Capture the cell that displays the provided text and extract its (x, y) central coordinate. 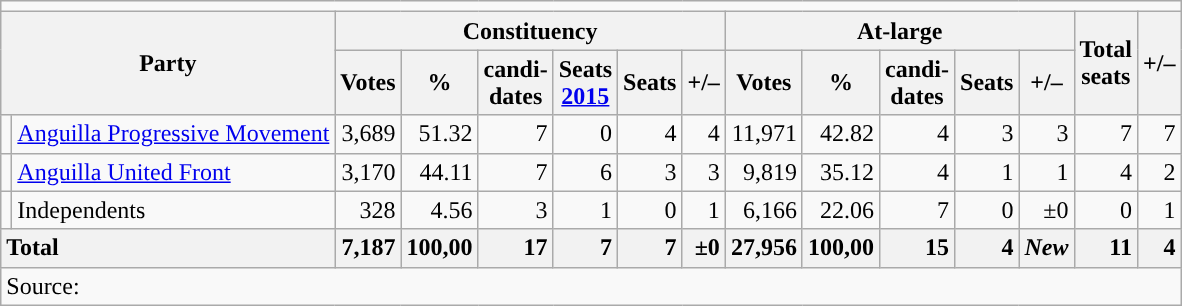
Anguilla United Front (174, 172)
Seats2015 (585, 82)
3,170 (368, 172)
Source: (591, 286)
44.11 (440, 172)
11,971 (764, 134)
4.56 (440, 210)
9,819 (764, 172)
New (1046, 248)
35.12 (840, 172)
7,187 (368, 248)
51.32 (440, 134)
15 (916, 248)
Constituency (530, 31)
Anguilla Progressive Movement (174, 134)
11 (1106, 248)
Party (168, 64)
Total (168, 248)
22.06 (840, 210)
17 (516, 248)
3,689 (368, 134)
328 (368, 210)
6,166 (764, 210)
Totalseats (1106, 64)
At-large (900, 31)
27,956 (764, 248)
2 (1160, 172)
6 (585, 172)
Independents (174, 210)
42.82 (840, 134)
